Return (X, Y) of the center of cell containing provided text 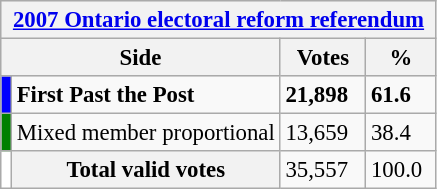
Mixed member proportional (146, 133)
21,898 (323, 95)
35,557 (323, 170)
% (402, 58)
100.0 (402, 170)
38.4 (402, 133)
13,659 (323, 133)
Side (140, 58)
Votes (323, 58)
61.6 (402, 95)
First Past the Post (146, 95)
Total valid votes (146, 170)
2007 Ontario electoral reform referendum (219, 20)
